Output the (X, Y) coordinate of the center of the cell containing the given text.  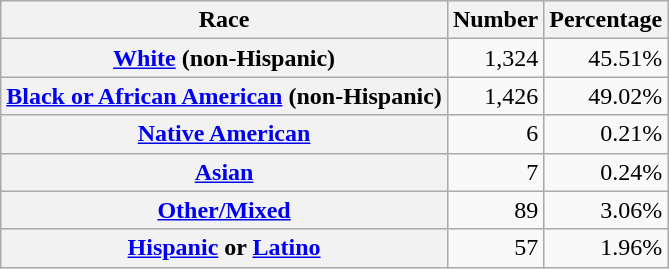
89 (495, 210)
6 (495, 134)
45.51% (606, 58)
Native American (224, 134)
49.02% (606, 96)
0.21% (606, 134)
Black or African American (non-Hispanic) (224, 96)
Other/Mixed (224, 210)
1.96% (606, 248)
3.06% (606, 210)
1,426 (495, 96)
White (non-Hispanic) (224, 58)
Race (224, 20)
Asian (224, 172)
Number (495, 20)
Hispanic or Latino (224, 248)
1,324 (495, 58)
57 (495, 248)
Percentage (606, 20)
7 (495, 172)
0.24% (606, 172)
